Detect which cell encompasses the target text, then output its (x, y) center coordinate. 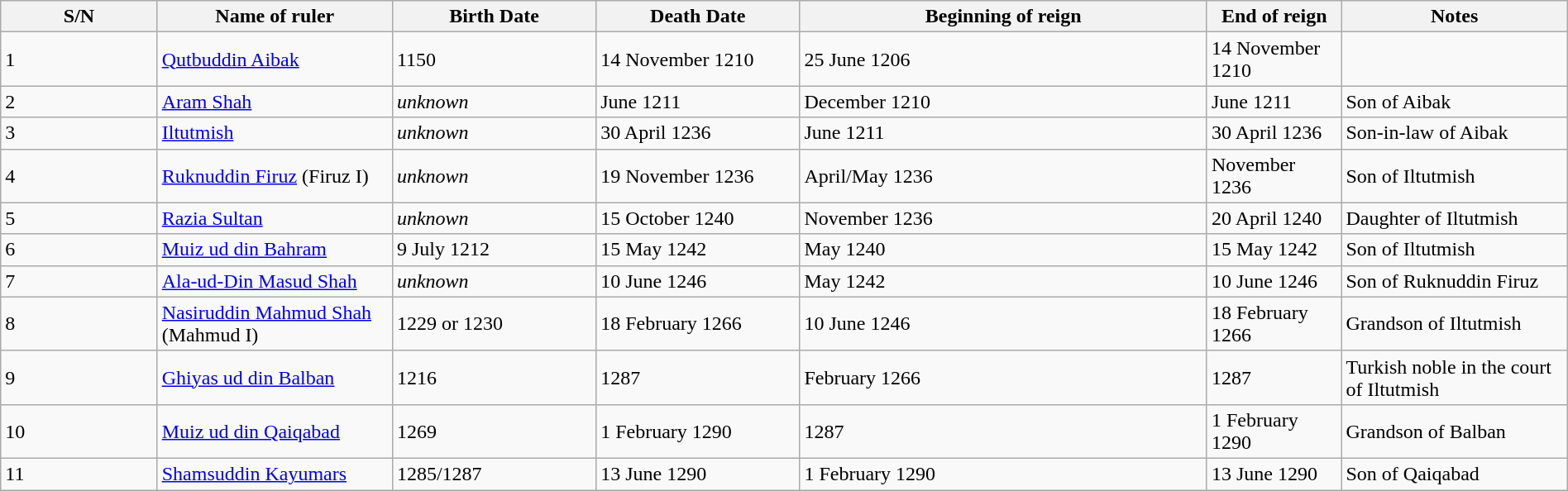
Birth Date (494, 17)
Ruknuddin Firuz (Firuz I) (275, 175)
February 1266 (1004, 377)
5 (79, 218)
Razia Sultan (275, 218)
4 (79, 175)
9 (79, 377)
Name of ruler (275, 17)
May 1242 (1004, 281)
6 (79, 250)
1269 (494, 431)
Nasiruddin Mahmud Shah (Mahmud I) (275, 324)
1150 (494, 60)
10 (79, 431)
9 July 1212 (494, 250)
1 (79, 60)
Iltutmish (275, 133)
Notes (1454, 17)
Grandson of Iltutmish (1454, 324)
15 October 1240 (698, 218)
2 (79, 102)
December 1210 (1004, 102)
20 April 1240 (1274, 218)
1285/1287 (494, 474)
1216 (494, 377)
Son-in-law of Aibak (1454, 133)
May 1240 (1004, 250)
Ala-ud-Din Masud Shah (275, 281)
Grandson of Balban (1454, 431)
Son of Aibak (1454, 102)
Shamsuddin Kayumars (275, 474)
8 (79, 324)
Son of Ruknuddin Firuz (1454, 281)
19 November 1236 (698, 175)
Beginning of reign (1004, 17)
Aram Shah (275, 102)
1229 or 1230 (494, 324)
End of reign (1274, 17)
Qutbuddin Aibak (275, 60)
Son of Qaiqabad (1454, 474)
3 (79, 133)
7 (79, 281)
Turkish noble in the court of Iltutmish (1454, 377)
Death Date (698, 17)
Muiz ud din Bahram (275, 250)
11 (79, 474)
Ghiyas ud din Balban (275, 377)
Daughter of Iltutmish (1454, 218)
25 June 1206 (1004, 60)
Muiz ud din Qaiqabad (275, 431)
April/May 1236 (1004, 175)
S/N (79, 17)
